Scan for the cell matching the given text and deliver its [x, y] coordinate at center. 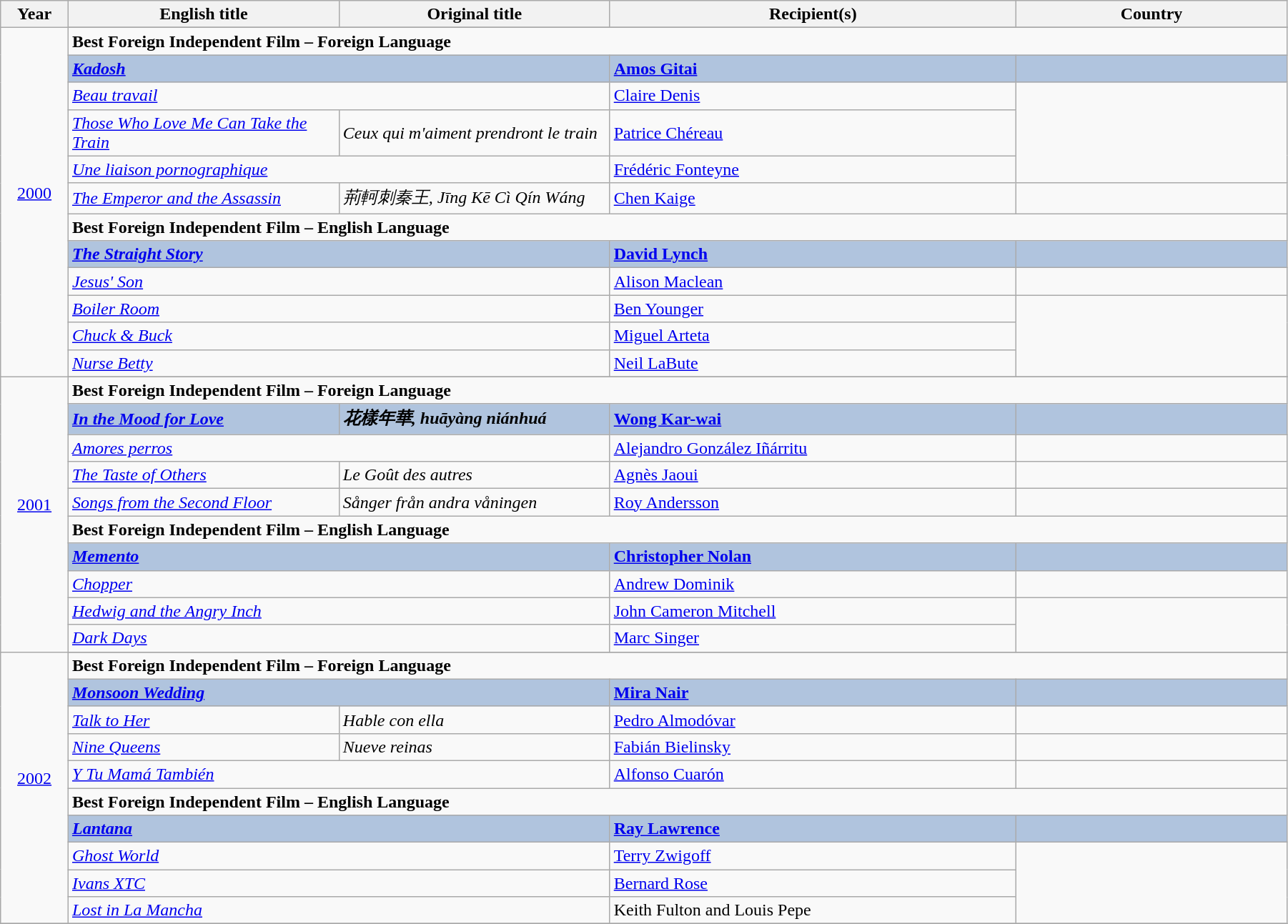
Miguel Arteta [813, 336]
Le Goût des autres [475, 475]
Neil LaBute [813, 363]
2002 [34, 788]
Year [34, 14]
Recipient(s) [813, 14]
Chopper [339, 584]
Hable con ella [475, 720]
Y Tu Mamá También [339, 774]
Kadosh [339, 69]
Christopher Nolan [813, 557]
荊軻刺秦王, Jīng Kē Cì Qín Wáng [475, 199]
Alfonso Cuarón [813, 774]
Memento [339, 557]
Ray Lawrence [813, 829]
Monsoon Wedding [339, 692]
Terry Zwigoff [813, 856]
Alejandro González Iñárritu [813, 448]
Jesus' Son [339, 282]
Sånger från andra våningen [475, 502]
Alison Maclean [813, 282]
Mira Nair [813, 692]
Country [1152, 14]
Fabián Bielinsky [813, 747]
Amores perros [339, 448]
Nine Queens [203, 747]
Une liaison pornographique [339, 169]
Frédéric Fonteyne [813, 169]
Songs from the Second Floor [203, 502]
Those Who Love Me Can Take the Train [203, 133]
Nurse Betty [339, 363]
2001 [34, 515]
Boiler Room [339, 309]
Ben Younger [813, 309]
Original title [475, 14]
Beau travail [339, 96]
Lost in La Mancha [339, 910]
The Taste of Others [203, 475]
2000 [34, 202]
John Cameron Mitchell [813, 611]
Ceux qui m'aiment prendront le train [475, 133]
Ivans XTC [339, 883]
Hedwig and the Angry Inch [339, 611]
Lantana [339, 829]
Dark Days [339, 638]
Patrice Chéreau [813, 133]
花樣年華, huāyàng niánhuá [475, 419]
The Straight Story [339, 254]
David Lynch [813, 254]
Pedro Almodóvar [813, 720]
Andrew Dominik [813, 584]
Talk to Her [203, 720]
Wong Kar-wai [813, 419]
Amos Gitai [813, 69]
Claire Denis [813, 96]
Agnès Jaoui [813, 475]
The Emperor and the Assassin [203, 199]
Roy Andersson [813, 502]
In the Mood for Love [203, 419]
Bernard Rose [813, 883]
English title [203, 14]
Keith Fulton and Louis Pepe [813, 910]
Nueve reinas [475, 747]
Chuck & Buck [339, 336]
Marc Singer [813, 638]
Ghost World [339, 856]
Chen Kaige [813, 199]
